For the text-containing cell, return its midpoint in [x, y] coordinate format. 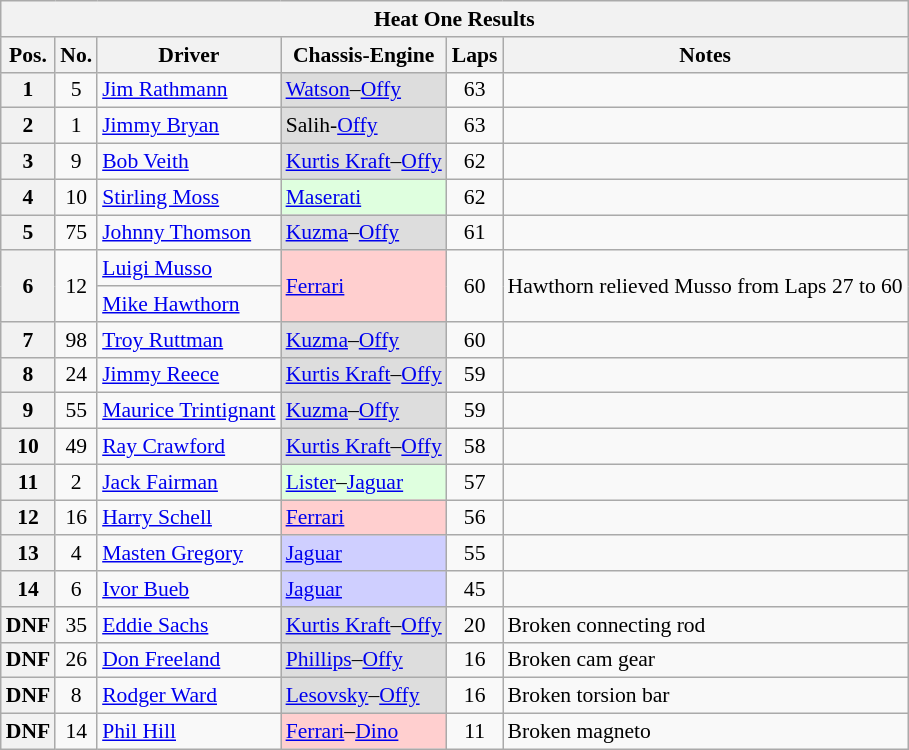
98 [76, 340]
7 [28, 340]
Don Freeland [188, 660]
Harry Schell [188, 518]
Watson–Offy [364, 90]
49 [76, 447]
Ivor Bueb [188, 589]
Jimmy Bryan [188, 126]
24 [76, 375]
Laps [475, 55]
3 [28, 162]
Broken torsion bar [706, 696]
Heat One Results [454, 19]
Salih-Offy [364, 126]
Lesovsky–Offy [364, 696]
Hawthorn relieved Musso from Laps 27 to 60 [706, 286]
Broken magneto [706, 732]
Bob Veith [188, 162]
Maserati [364, 197]
61 [475, 233]
Broken cam gear [706, 660]
26 [76, 660]
Jimmy Reece [188, 375]
Chassis-Engine [364, 55]
No. [76, 55]
Luigi Musso [188, 269]
75 [76, 233]
Pos. [28, 55]
58 [475, 447]
Johnny Thomson [188, 233]
56 [475, 518]
Ray Crawford [188, 447]
Phillips–Offy [364, 660]
Broken connecting rod [706, 625]
Driver [188, 55]
Maurice Trintignant [188, 411]
Lister–Jaguar [364, 482]
Masten Gregory [188, 554]
Jack Fairman [188, 482]
Stirling Moss [188, 197]
Phil Hill [188, 732]
Notes [706, 55]
45 [475, 589]
Jim Rathmann [188, 90]
20 [475, 625]
Troy Ruttman [188, 340]
Ferrari–Dino [364, 732]
57 [475, 482]
13 [28, 554]
Mike Hawthorn [188, 304]
35 [76, 625]
Eddie Sachs [188, 625]
Rodger Ward [188, 696]
